Return the [X, Y] coordinate for the center point of the cell that contains the specified text.  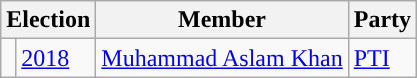
Muhammad Aslam Khan [222, 58]
PTI [382, 58]
Member [222, 20]
2018 [56, 58]
Election [48, 20]
Party [382, 20]
